Return (x, y) of the center of cell containing provided text 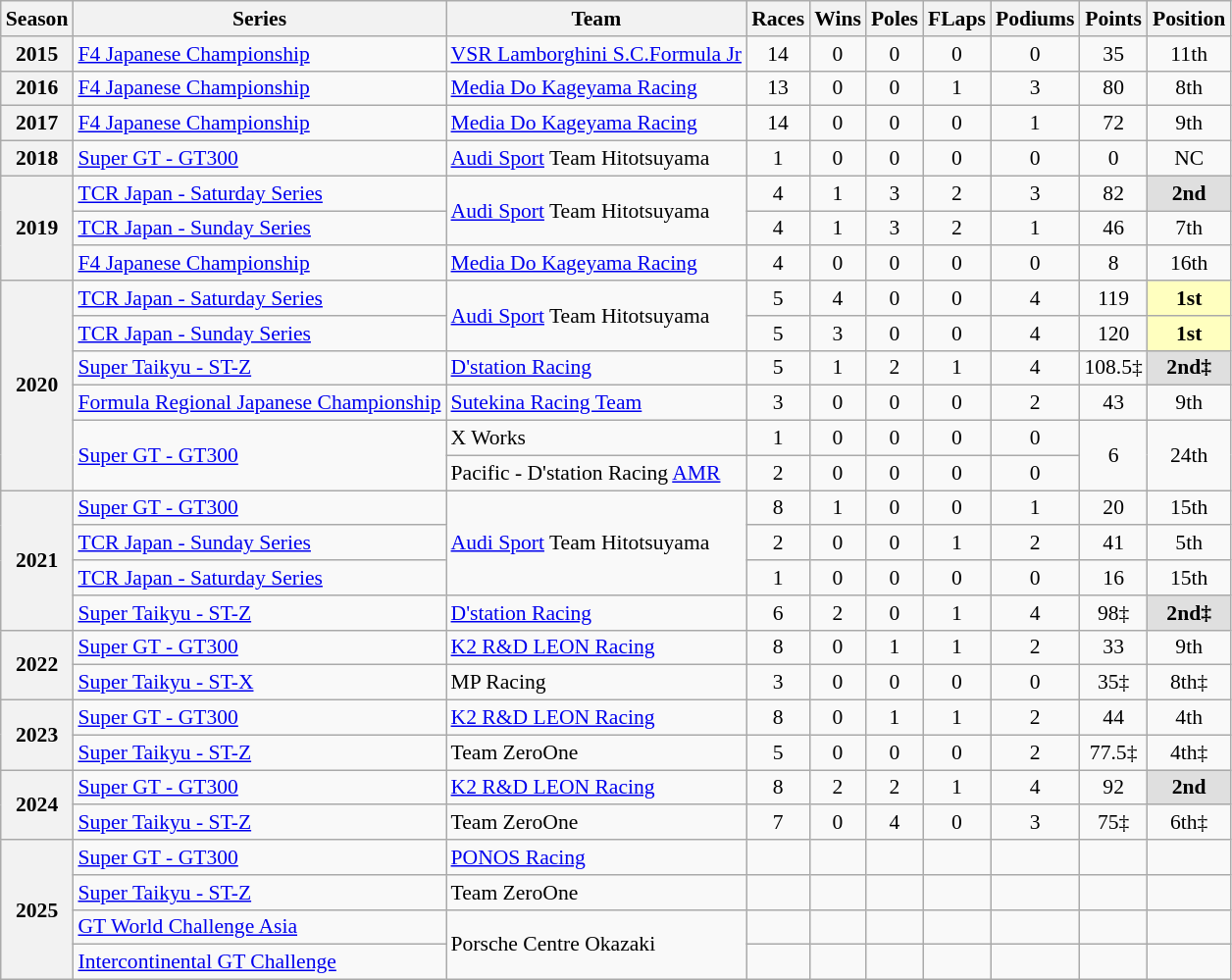
2015 (37, 54)
5th (1189, 543)
20 (1112, 508)
Wins (838, 19)
Team (596, 19)
16th (1189, 264)
4th (1189, 718)
2021 (37, 560)
11th (1189, 54)
82 (1112, 193)
4th‡ (1189, 752)
6th‡ (1189, 823)
2020 (37, 386)
7 (778, 823)
2025 (37, 909)
43 (1112, 403)
Pacific - D'station Racing AMR (596, 473)
Races (778, 19)
Poles (895, 19)
13 (778, 88)
108.5‡ (1112, 368)
Formula Regional Japanese Championship (259, 403)
MP Racing (596, 683)
92 (1112, 788)
7th (1189, 229)
41 (1112, 543)
2019 (37, 228)
24th (1189, 455)
16 (1112, 578)
PONOS Racing (596, 857)
Position (1189, 19)
72 (1112, 124)
Sutekina Racing Team (596, 403)
NC (1189, 159)
119 (1112, 298)
Super Taikyu - ST-X (259, 683)
8th (1189, 88)
X Works (596, 438)
2022 (37, 665)
FLaps (957, 19)
Porsche Centre Okazaki (596, 944)
35 (1112, 54)
Points (1112, 19)
2018 (37, 159)
35‡ (1112, 683)
Series (259, 19)
VSR Lamborghini S.C.Formula Jr (596, 54)
75‡ (1112, 823)
77.5‡ (1112, 752)
Intercontinental GT Challenge (259, 962)
44 (1112, 718)
2017 (37, 124)
33 (1112, 647)
2016 (37, 88)
Podiums (1036, 19)
8th‡ (1189, 683)
46 (1112, 229)
120 (1112, 334)
2023 (37, 736)
80 (1112, 88)
GT World Challenge Asia (259, 927)
Season (37, 19)
98‡ (1112, 613)
2024 (37, 804)
